Capture the cell that displays the provided text and extract its (X, Y) central coordinate. 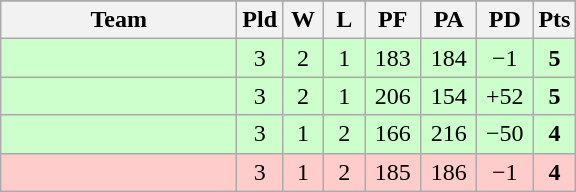
184 (449, 58)
Team (119, 20)
185 (393, 172)
216 (449, 134)
PF (393, 20)
183 (393, 58)
W (304, 20)
PA (449, 20)
PD (505, 20)
Pld (260, 20)
186 (449, 172)
Pts (554, 20)
L (344, 20)
166 (393, 134)
+52 (505, 96)
154 (449, 96)
−50 (505, 134)
206 (393, 96)
